Locate the cell with the specified text and output its (X, Y) center coordinate. 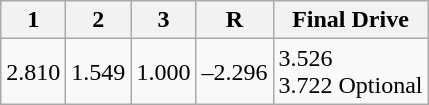
Final Drive (350, 20)
R (234, 20)
1.549 (98, 72)
3.5263.722 Optional (350, 72)
3 (164, 20)
2.810 (34, 72)
1 (34, 20)
1.000 (164, 72)
2 (98, 20)
–2.296 (234, 72)
